Output the (x, y) coordinate of the center of the cell containing the given text.  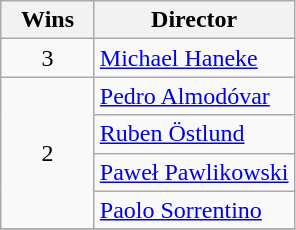
Paolo Sorrentino (194, 210)
Ruben Östlund (194, 134)
Wins (48, 20)
Michael Haneke (194, 58)
Pedro Almodóvar (194, 96)
3 (48, 58)
2 (48, 153)
Paweł Pawlikowski (194, 172)
Director (194, 20)
